Provide the (x, y) coordinate of the cell's center where the given text is located.  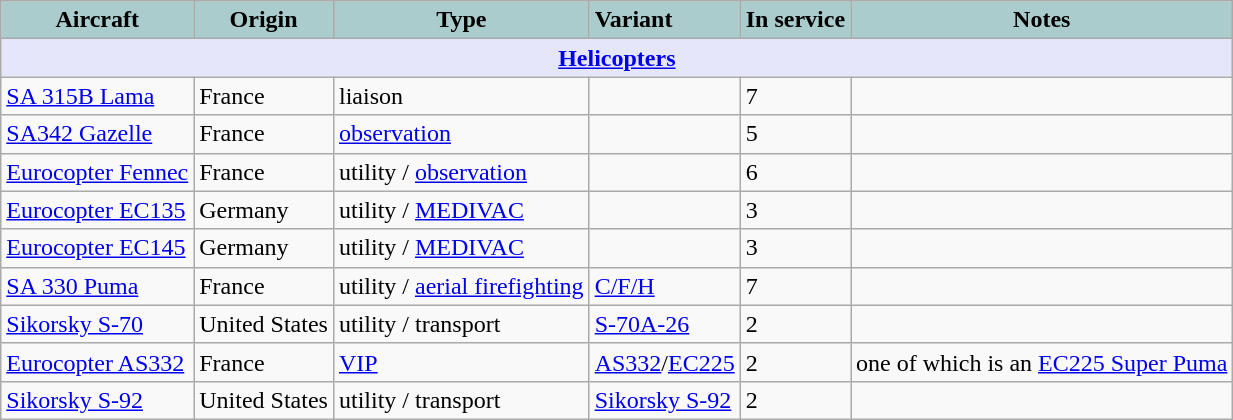
6 (795, 172)
Helicopters (617, 58)
utility / observation (461, 172)
Eurocopter AS332 (98, 362)
one of which is an EC225 Super Puma (1042, 362)
C/F/H (664, 286)
Sikorsky S-70 (98, 324)
Origin (264, 20)
Aircraft (98, 20)
utility / aerial firefighting (461, 286)
observation (461, 134)
Notes (1042, 20)
Type (461, 20)
Eurocopter EC145 (98, 248)
liaison (461, 96)
Eurocopter EC135 (98, 210)
Variant (664, 20)
Eurocopter Fennec (98, 172)
5 (795, 134)
S-70A-26 (664, 324)
AS332/EC225 (664, 362)
SA 330 Puma (98, 286)
SA 315B Lama (98, 96)
In service (795, 20)
SA342 Gazelle (98, 134)
VIP (461, 362)
